From the cell containing the given text, extract its center point as (x, y) coordinate. 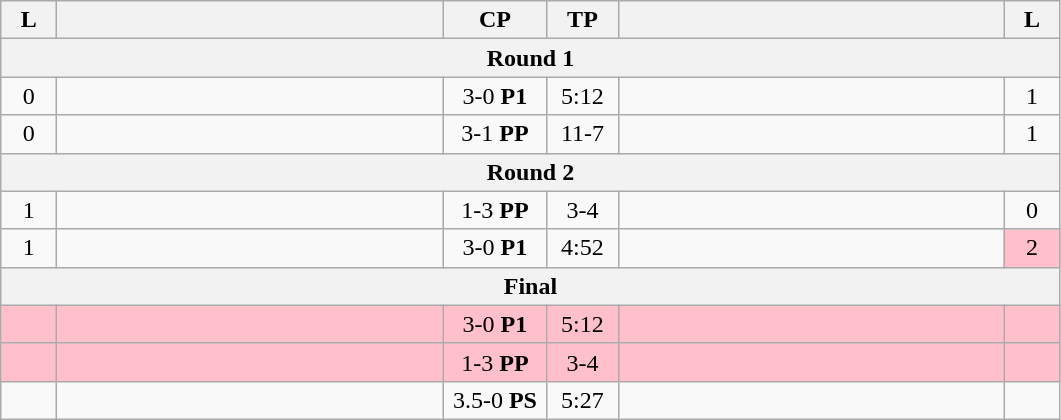
2 (1032, 248)
3-1 PP (495, 134)
Final (530, 286)
CP (495, 20)
11-7 (582, 134)
Round 1 (530, 58)
Round 2 (530, 172)
5:27 (582, 400)
TP (582, 20)
3.5-0 PS (495, 400)
4:52 (582, 248)
